Detect which cell encompasses the target text, then output its [x, y] center coordinate. 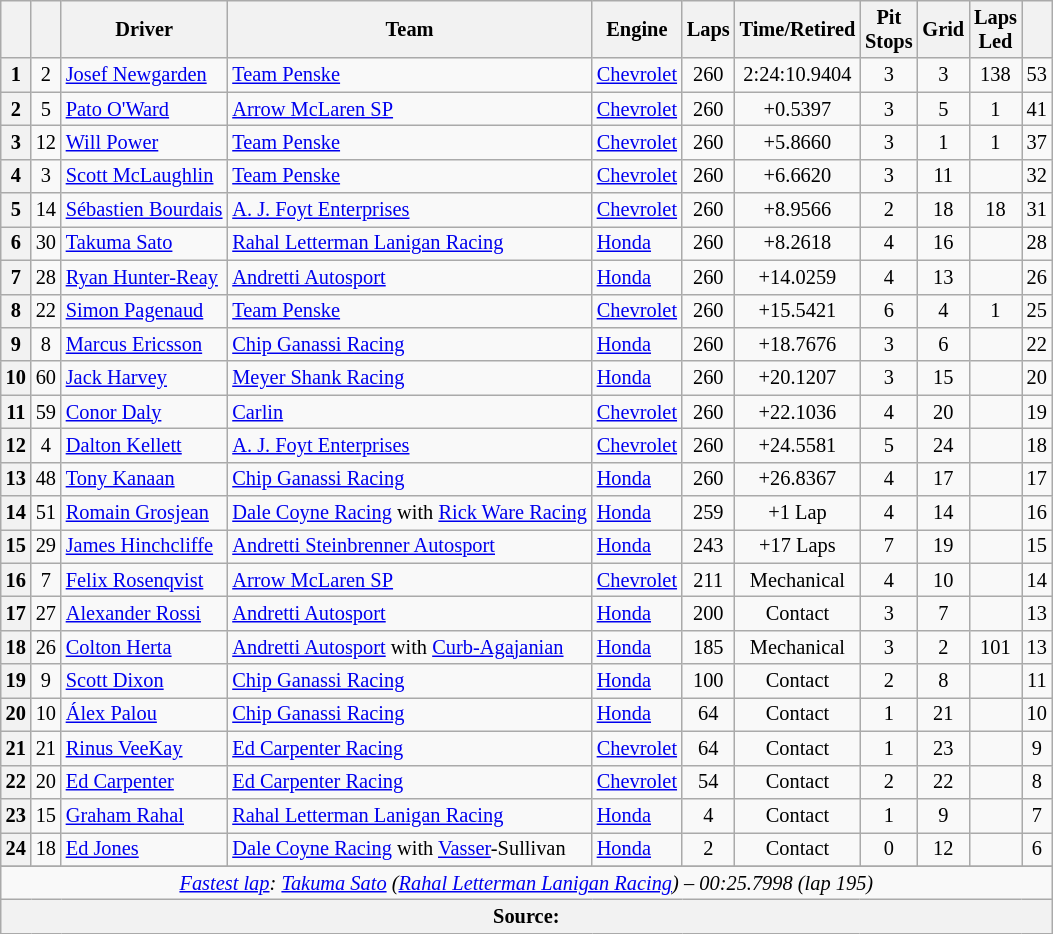
37 [1037, 142]
Driver [144, 29]
Team [409, 29]
+8.9566 [798, 210]
James Hinchcliffe [144, 546]
0 [888, 849]
+14.0259 [798, 277]
Ed Carpenter [144, 782]
Dale Coyne Racing with Rick Ware Racing [409, 513]
53 [1037, 75]
Scott Dixon [144, 681]
Graham Rahal [144, 815]
+1 Lap [798, 513]
138 [996, 75]
+17 Laps [798, 546]
100 [708, 681]
LapsLed [996, 29]
Colton Herta [144, 647]
+5.8660 [798, 142]
54 [708, 782]
29 [46, 546]
Laps [708, 29]
Andretti Autosport with Curb-Agajanian [409, 647]
Tony Kanaan [144, 479]
Marcus Ericsson [144, 344]
Dalton Kellett [144, 445]
Sébastien Bourdais [144, 210]
Álex Palou [144, 714]
259 [708, 513]
51 [46, 513]
Takuma Sato [144, 243]
Simon Pagenaud [144, 311]
+22.1036 [798, 412]
25 [1037, 311]
185 [708, 647]
+0.5397 [798, 109]
+8.2618 [798, 243]
Romain Grosjean [144, 513]
Grid [943, 29]
243 [708, 546]
2:24:10.9404 [798, 75]
Jack Harvey [144, 378]
Source: [526, 916]
+18.7676 [798, 344]
200 [708, 613]
101 [996, 647]
Conor Daly [144, 412]
+24.5581 [798, 445]
+20.1207 [798, 378]
Time/Retired [798, 29]
Felix Rosenqvist [144, 580]
59 [46, 412]
+26.8367 [798, 479]
+6.6620 [798, 176]
+15.5421 [798, 311]
Carlin [409, 412]
48 [46, 479]
Meyer Shank Racing [409, 378]
PitStops [888, 29]
27 [46, 613]
Josef Newgarden [144, 75]
41 [1037, 109]
Rinus VeeKay [144, 748]
Alexander Rossi [144, 613]
Andretti Steinbrenner Autosport [409, 546]
Pato O'Ward [144, 109]
Fastest lap: Takuma Sato (Rahal Letterman Lanigan Racing) – 00:25.7998 (lap 195) [526, 883]
32 [1037, 176]
60 [46, 378]
Ryan Hunter-Reay [144, 277]
Will Power [144, 142]
Dale Coyne Racing with Vasser-Sullivan [409, 849]
Scott McLaughlin [144, 176]
211 [708, 580]
30 [46, 243]
Engine [637, 29]
31 [1037, 210]
Ed Jones [144, 849]
